Scan for the cell matching the given text and deliver its [X, Y] coordinate at center. 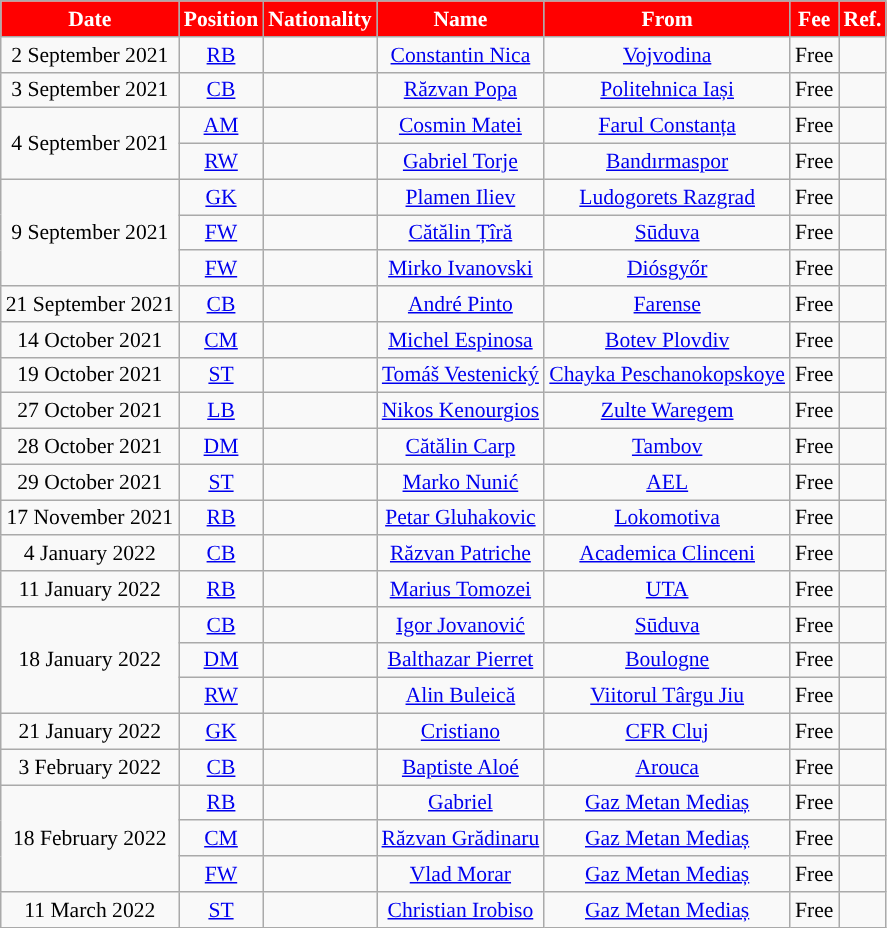
Name [461, 19]
Tomáš Vestenický [461, 375]
4 January 2022 [90, 554]
Position [221, 19]
Plamen Iliev [461, 197]
Alin Buleică [461, 696]
Vlad Morar [461, 874]
Cristiano [461, 732]
4 September 2021 [90, 144]
9 September 2021 [90, 232]
14 October 2021 [90, 340]
11 March 2022 [90, 910]
Marko Nunić [461, 482]
Christian Irobiso [461, 910]
21 January 2022 [90, 732]
3 February 2022 [90, 767]
2 September 2021 [90, 55]
Gabriel Torje [461, 162]
AM [221, 126]
Mirko Ivanovski [461, 269]
Petar Gluhakovic [461, 518]
17 November 2021 [90, 518]
Cosmin Matei [461, 126]
Răzvan Grădinaru [461, 839]
From [667, 19]
Constantin Nica [461, 55]
Politehnica Iași [667, 90]
Fee [814, 19]
Vojvodina [667, 55]
Arouca [667, 767]
Răzvan Patriche [461, 554]
Botev Plovdiv [667, 340]
Boulogne [667, 660]
3 September 2021 [90, 90]
29 October 2021 [90, 482]
Zulte Waregem [667, 411]
André Pinto [461, 304]
28 October 2021 [90, 447]
Răzvan Popa [461, 90]
Farul Constanța [667, 126]
Farense [667, 304]
Bandırmaspor [667, 162]
Viitorul Târgu Jiu [667, 696]
Nikos Kenourgios [461, 411]
Ludogorets Razgrad [667, 197]
AEL [667, 482]
Marius Tomozei [461, 589]
Balthazar Pierret [461, 660]
19 October 2021 [90, 375]
CFR Cluj [667, 732]
18 January 2022 [90, 660]
Lokomotiva [667, 518]
Cătălin Țîră [461, 233]
Diósgyőr [667, 269]
Michel Espinosa [461, 340]
Date [90, 19]
Tambov [667, 447]
27 October 2021 [90, 411]
Baptiste Aloé [461, 767]
Cătălin Carp [461, 447]
Nationality [320, 19]
21 September 2021 [90, 304]
18 February 2022 [90, 838]
Ref. [863, 19]
11 January 2022 [90, 589]
Gabriel [461, 803]
UTA [667, 589]
Igor Jovanović [461, 625]
Academica Clinceni [667, 554]
LB [221, 411]
Chayka Peschanokopskoye [667, 375]
